Identify which cell holds the provided text, then report its (X, Y) central coordinate. 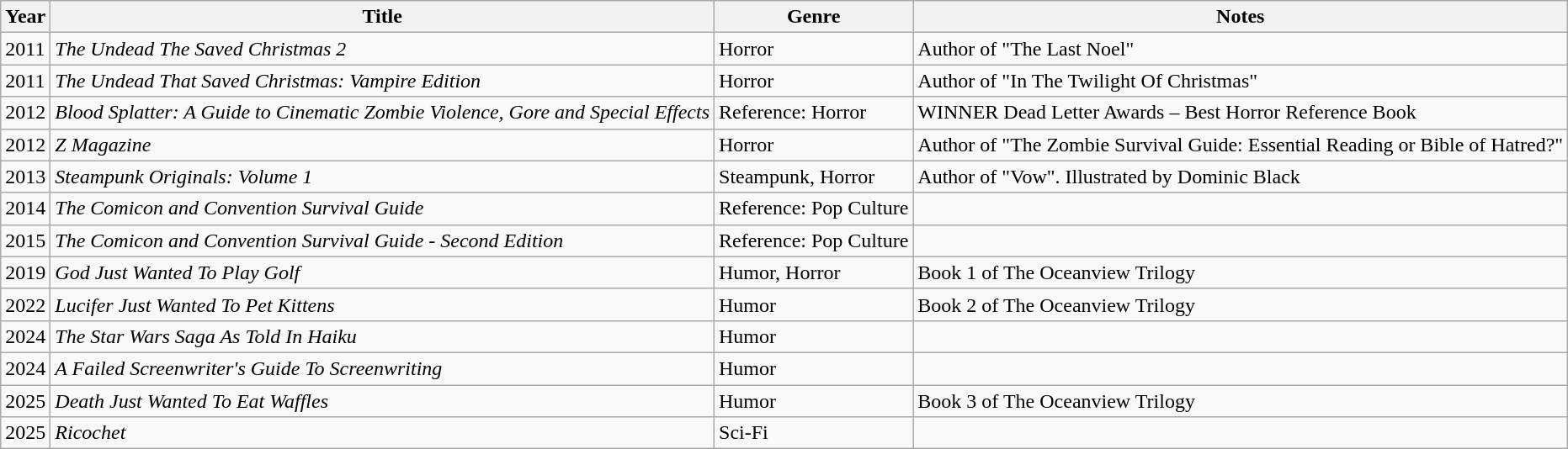
The Comicon and Convention Survival Guide - Second Edition (382, 240)
The Undead The Saved Christmas 2 (382, 49)
Title (382, 17)
The Comicon and Convention Survival Guide (382, 209)
Author of "In The Twilight Of Christmas" (1241, 81)
Author of "Vow". Illustrated by Dominic Black (1241, 177)
Genre (814, 17)
WINNER Dead Letter Awards – Best Horror Reference Book (1241, 113)
God Just Wanted To Play Golf (382, 272)
Year (25, 17)
Book 3 of The Oceanview Trilogy (1241, 401)
Lucifer Just Wanted To Pet Kittens (382, 304)
Steampunk, Horror (814, 177)
2014 (25, 209)
Author of "The Last Noel" (1241, 49)
Book 1 of The Oceanview Trilogy (1241, 272)
A Failed Screenwriter's Guide To Screenwriting (382, 368)
Death Just Wanted To Eat Waffles (382, 401)
2015 (25, 240)
Notes (1241, 17)
Z Magazine (382, 145)
Reference: Horror (814, 113)
2019 (25, 272)
Humor, Horror (814, 272)
Book 2 of The Oceanview Trilogy (1241, 304)
Ricochet (382, 433)
The Undead That Saved Christmas: Vampire Edition (382, 81)
Author of "The Zombie Survival Guide: Essential Reading or Bible of Hatred?" (1241, 145)
The Star Wars Saga As Told In Haiku (382, 336)
Steampunk Originals: Volume 1 (382, 177)
2013 (25, 177)
Blood Splatter: A Guide to Cinematic Zombie Violence, Gore and Special Effects (382, 113)
2022 (25, 304)
Sci-Fi (814, 433)
